Return [x, y] of the center of cell containing provided text 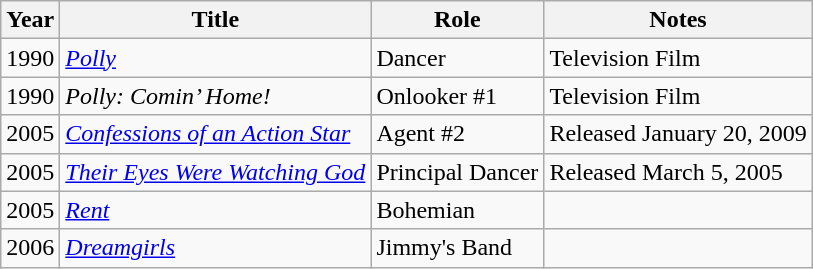
Dreamgirls [216, 248]
Confessions of an Action Star [216, 134]
Year [30, 20]
Bohemian [458, 210]
Released January 20, 2009 [678, 134]
Their Eyes Were Watching God [216, 172]
Role [458, 20]
Polly: Comin’ Home! [216, 96]
Principal Dancer [458, 172]
Onlooker #1 [458, 96]
2006 [30, 248]
Jimmy's Band [458, 248]
Rent [216, 210]
Agent #2 [458, 134]
Title [216, 20]
Released March 5, 2005 [678, 172]
Notes [678, 20]
Dancer [458, 58]
Polly [216, 58]
